For the text-containing cell, return its midpoint in [X, Y] coordinate format. 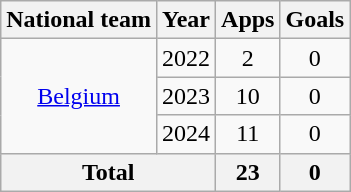
2024 [186, 134]
23 [248, 172]
Year [186, 20]
10 [248, 96]
11 [248, 134]
Goals [315, 20]
Total [108, 172]
Belgium [79, 96]
Apps [248, 20]
2023 [186, 96]
2022 [186, 58]
National team [79, 20]
2 [248, 58]
